Search for the cell housing the specified text and yield its [X, Y] center coordinate. 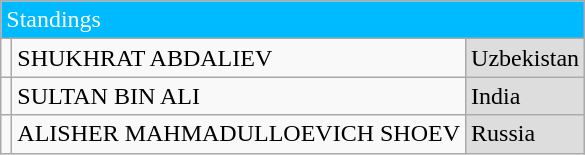
Russia [526, 134]
SULTAN BIN ALI [239, 96]
ALISHER MAHMADULLOEVICH SHOEV [239, 134]
Standings [293, 20]
SHUKHRAT ABDALIEV [239, 58]
Uzbekistan [526, 58]
India [526, 96]
